Find where the given text appears and provide that cell's center as (x, y) coordinate. 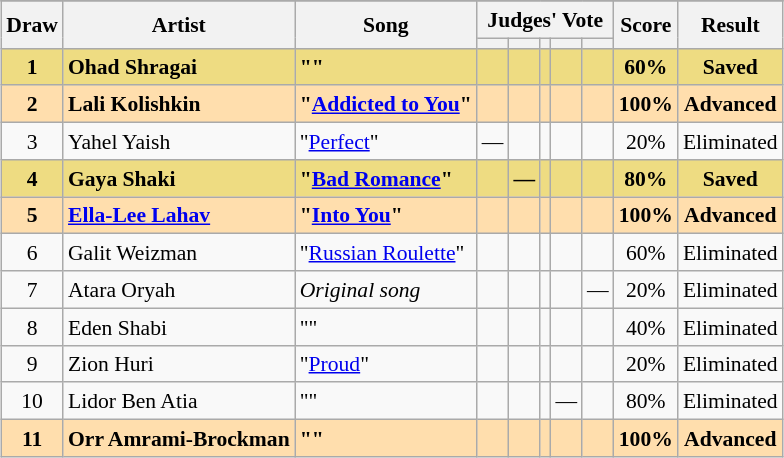
Gaya Shaki (179, 178)
40% (646, 326)
Galit Weizman (179, 252)
"Into You" (386, 216)
11 (32, 438)
Original song (386, 290)
Lidor Ben Atia (179, 402)
"Russian Roulette" (386, 252)
Artist (179, 24)
4 (32, 178)
1 (32, 66)
10 (32, 402)
Eden Shabi (179, 326)
2 (32, 104)
"Addicted to You" (386, 104)
Score (646, 24)
Draw (32, 24)
6 (32, 252)
"Proud" (386, 364)
Result (730, 24)
Ohad Shragai (179, 66)
Atara Oryah (179, 290)
7 (32, 290)
Ella-Lee Lahav (179, 216)
Song (386, 24)
9 (32, 364)
Lali Kolishkin (179, 104)
8 (32, 326)
Zion Huri (179, 364)
Yahel Yaish (179, 142)
"Perfect" (386, 142)
5 (32, 216)
Judges' Vote (546, 20)
"Bad Romance" (386, 178)
Orr Amrami-Brockman (179, 438)
3 (32, 142)
